For the text-containing cell, return its midpoint in (X, Y) coordinate format. 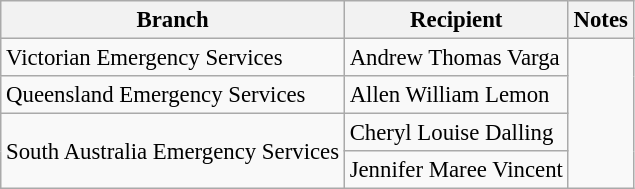
Branch (173, 20)
Recipient (456, 20)
Victorian Emergency Services (173, 58)
Queensland Emergency Services (173, 95)
South Australia Emergency Services (173, 152)
Andrew Thomas Varga (456, 58)
Jennifer Maree Vincent (456, 170)
Allen William Lemon (456, 95)
Cheryl Louise Dalling (456, 133)
Notes (600, 20)
